Return [x, y] of the center of cell containing provided text 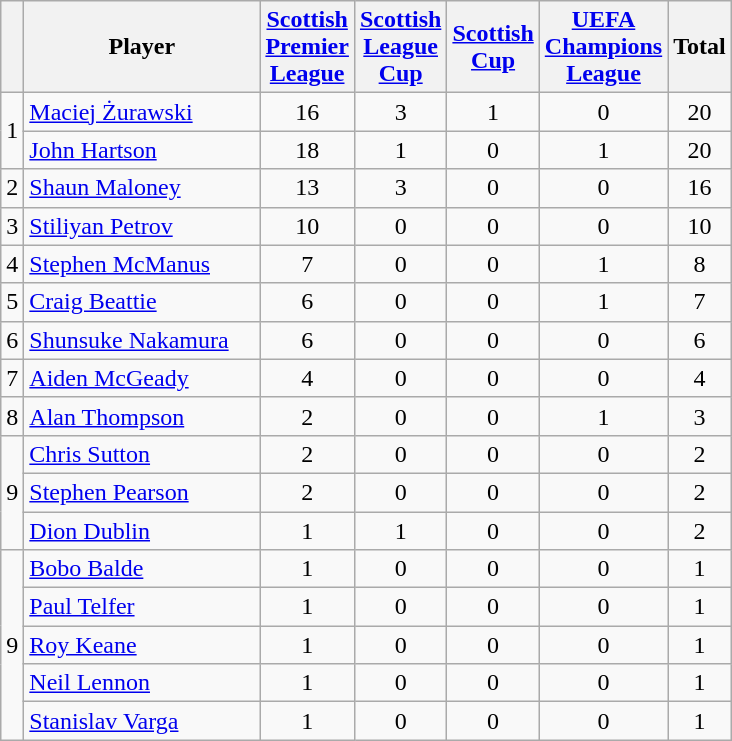
Stephen McManus [142, 264]
Neil Lennon [142, 683]
UEFAChampionsLeague [603, 47]
5 [12, 302]
Shunsuke Nakamura [142, 340]
Chris Sutton [142, 454]
ScottishCup [493, 47]
Bobo Balde [142, 569]
ScottishLeagueCup [400, 47]
Dion Dublin [142, 531]
ScottishPremierLeague [308, 47]
Player [142, 47]
Roy Keane [142, 645]
Shaun Maloney [142, 188]
Stiliyan Petrov [142, 226]
13 [308, 188]
Stanislav Varga [142, 721]
Alan Thompson [142, 416]
John Hartson [142, 150]
Craig Beattie [142, 302]
18 [308, 150]
Stephen Pearson [142, 492]
Total [700, 47]
Maciej Żurawski [142, 112]
Aiden McGeady [142, 378]
Paul Telfer [142, 607]
